Locate the cell with the specified text and output its (x, y) center coordinate. 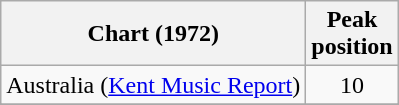
Chart (1972) (154, 34)
10 (352, 85)
Peakposition (352, 34)
Australia (Kent Music Report) (154, 85)
